For the text-containing cell, return its midpoint in [X, Y] coordinate format. 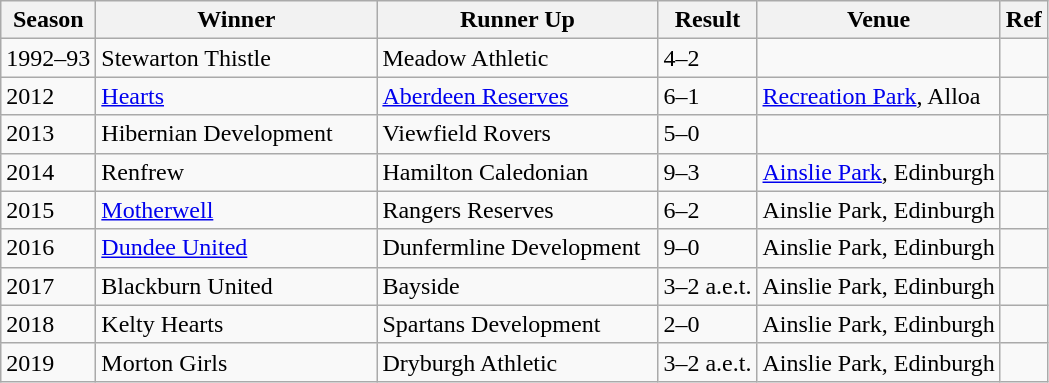
Aberdeen Reserves [518, 96]
4–2 [708, 58]
Stewarton Thistle [236, 58]
Hibernian Development [236, 134]
2017 [48, 286]
Bayside [518, 286]
Winner [236, 20]
2019 [48, 362]
Rangers Reserves [518, 210]
1992–93 [48, 58]
9–3 [708, 172]
Meadow Athletic [518, 58]
Viewfield Rovers [518, 134]
Result [708, 20]
Dryburgh Athletic [518, 362]
Season [48, 20]
2–0 [708, 324]
Recreation Park, Alloa [878, 96]
Ref [1024, 20]
2016 [48, 248]
2013 [48, 134]
2014 [48, 172]
2015 [48, 210]
Dundee United [236, 248]
Blackburn United [236, 286]
2012 [48, 96]
Spartans Development [518, 324]
Renfrew [236, 172]
Runner Up [518, 20]
2018 [48, 324]
Dunfermline Development [518, 248]
6–1 [708, 96]
Venue [878, 20]
Morton Girls [236, 362]
Hamilton Caledonian [518, 172]
6–2 [708, 210]
Motherwell [236, 210]
5–0 [708, 134]
Hearts [236, 96]
9–0 [708, 248]
Kelty Hearts [236, 324]
